Scan for the cell matching the given text and deliver its [X, Y] coordinate at center. 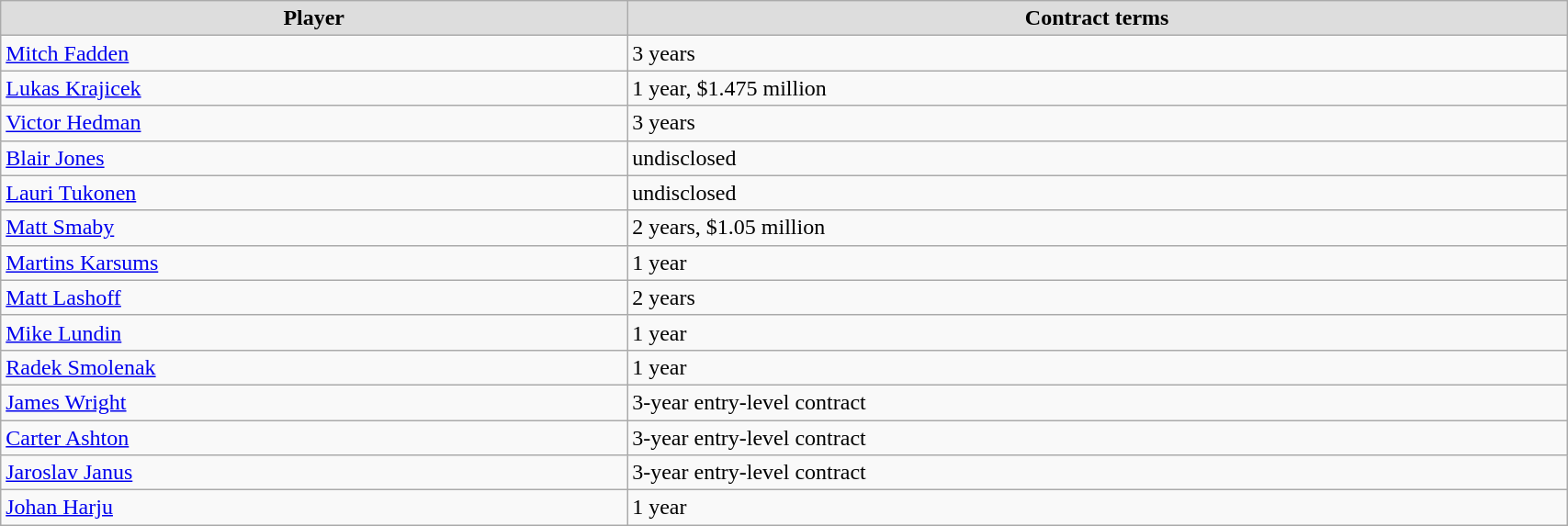
James Wright [314, 402]
Carter Ashton [314, 438]
Player [314, 18]
Martins Karsums [314, 263]
Matt Lashoff [314, 297]
2 years, $1.05 million [1097, 228]
Matt Smaby [314, 228]
Johan Harju [314, 508]
Contract terms [1097, 18]
Blair Jones [314, 158]
Mike Lundin [314, 332]
Mitch Fadden [314, 53]
Jaroslav Janus [314, 473]
Lauri Tukonen [314, 193]
Radek Smolenak [314, 367]
Victor Hedman [314, 123]
1 year, $1.475 million [1097, 88]
2 years [1097, 297]
Lukas Krajicek [314, 88]
